Output the (x, y) coordinate of the center of the cell containing the given text.  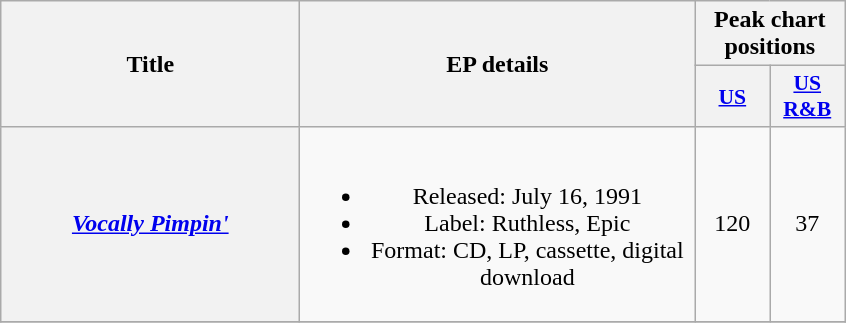
Vocally Pimpin' (150, 224)
US R&B (808, 96)
Released: July 16, 1991Label: Ruthless, EpicFormat: CD, LP, cassette, digital download (498, 224)
37 (808, 224)
120 (732, 224)
US (732, 96)
EP details (498, 64)
Title (150, 64)
Peak chart positions (770, 34)
